For the text-containing cell, return its midpoint in (x, y) coordinate format. 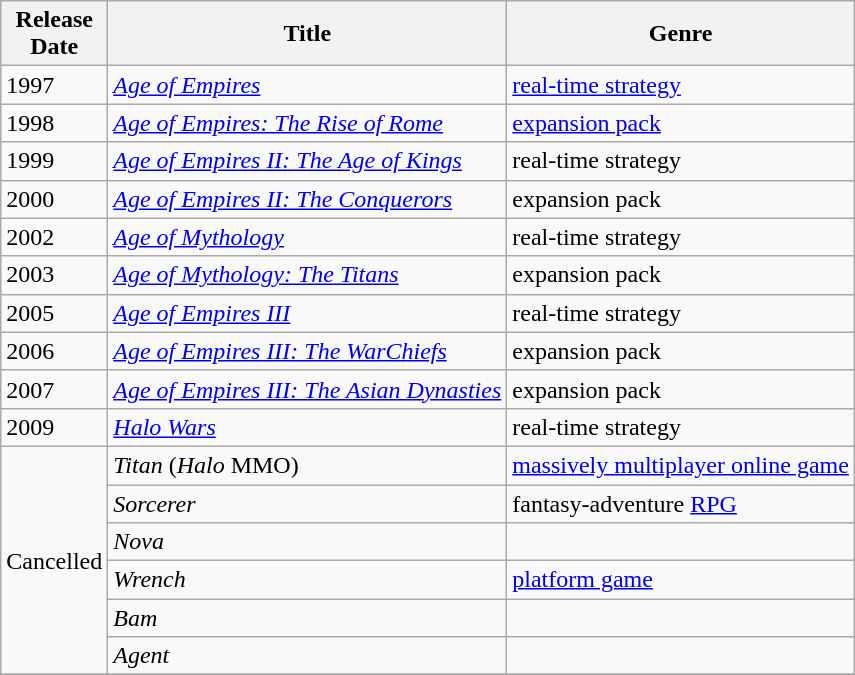
Sorcerer (308, 503)
Title (308, 34)
1998 (54, 123)
Age of Mythology (308, 237)
2007 (54, 389)
fantasy-adventure RPG (681, 503)
Age of Empires III: The WarChiefs (308, 351)
2006 (54, 351)
massively multiplayer online game (681, 465)
Release Date (54, 34)
Age of Empires (308, 85)
Wrench (308, 580)
Age of Empires II: The Age of Kings (308, 161)
Age of Empires III (308, 313)
2000 (54, 199)
Cancelled (54, 560)
Age of Mythology: The Titans (308, 275)
Titan (Halo MMO) (308, 465)
2005 (54, 313)
2003 (54, 275)
Halo Wars (308, 427)
1999 (54, 161)
1997 (54, 85)
Age of Empires III: The Asian Dynasties (308, 389)
platform game (681, 580)
Agent (308, 656)
Genre (681, 34)
Nova (308, 542)
2009 (54, 427)
2002 (54, 237)
Age of Empires: The Rise of Rome (308, 123)
Age of Empires II: The Conquerors (308, 199)
Bam (308, 618)
